Search for the cell housing the specified text and yield its (x, y) center coordinate. 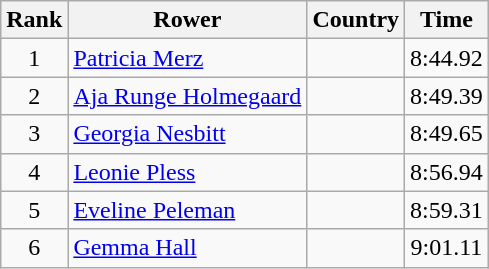
8:59.31 (447, 210)
5 (34, 210)
Eveline Peleman (188, 210)
3 (34, 134)
9:01.11 (447, 248)
Leonie Pless (188, 172)
Time (447, 20)
8:44.92 (447, 58)
8:49.39 (447, 96)
Georgia Nesbitt (188, 134)
2 (34, 96)
Rower (188, 20)
8:49.65 (447, 134)
4 (34, 172)
8:56.94 (447, 172)
Gemma Hall (188, 248)
Aja Runge Holmegaard (188, 96)
Patricia Merz (188, 58)
Country (356, 20)
Rank (34, 20)
1 (34, 58)
6 (34, 248)
